Return the [X, Y] coordinate for the center point of the cell that contains the specified text.  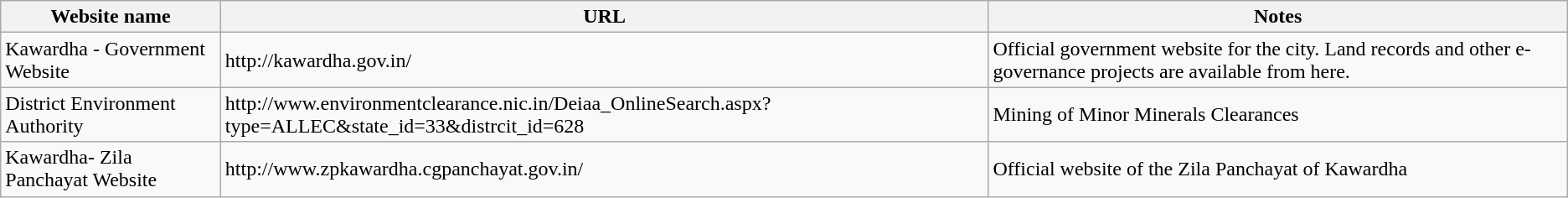
Notes [1278, 17]
Mining of Minor Minerals Clearances [1278, 114]
http://kawardha.gov.in/ [605, 60]
Official website of the Zila Panchayat of Kawardha [1278, 169]
http://www.zpkawardha.cgpanchayat.gov.in/ [605, 169]
Website name [111, 17]
http://www.environmentclearance.nic.in/Deiaa_OnlineSearch.aspx?type=ALLEC&state_id=33&distrcit_id=628 [605, 114]
Kawardha- Zila Panchayat Website [111, 169]
Official government website for the city. Land records and other e-governance projects are available from here. [1278, 60]
District Environment Authority [111, 114]
URL [605, 17]
Kawardha - Government Website [111, 60]
